Search for the cell housing the specified text and yield its (X, Y) center coordinate. 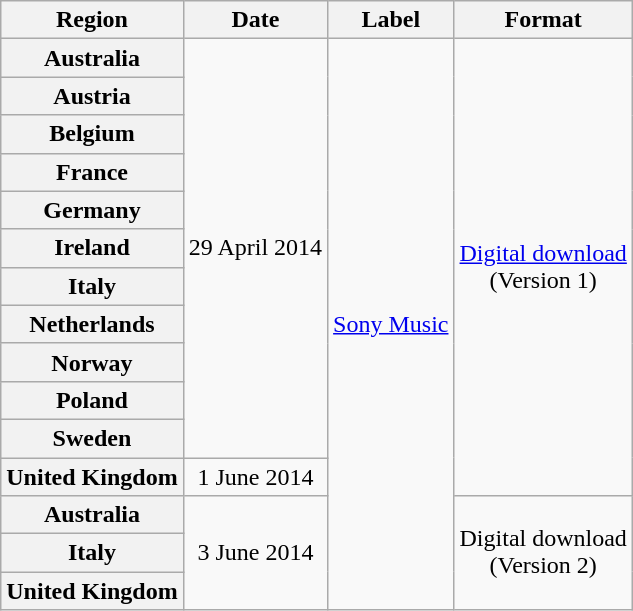
Digital download(Version 1) (543, 268)
Germany (92, 210)
France (92, 172)
Austria (92, 96)
Region (92, 20)
Poland (92, 400)
Norway (92, 362)
Label (391, 20)
Sony Music (391, 324)
Netherlands (92, 324)
Sweden (92, 438)
Ireland (92, 248)
Format (543, 20)
Belgium (92, 134)
3 June 2014 (255, 553)
29 April 2014 (255, 248)
Digital download(Version 2) (543, 553)
1 June 2014 (255, 477)
Date (255, 20)
